Find where the given text appears and provide that cell's center as (x, y) coordinate. 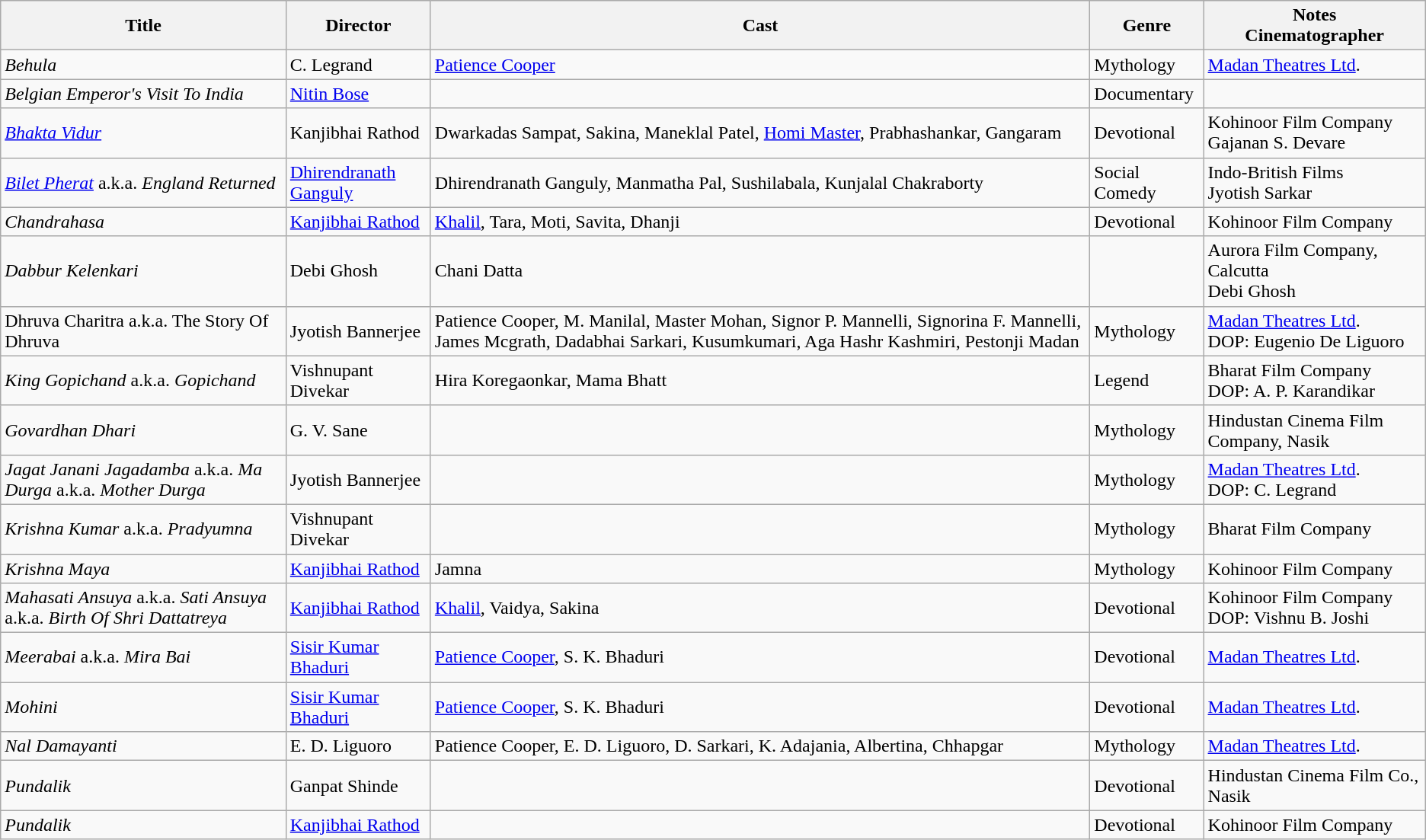
Debi Ghosh (358, 271)
Khalil, Tara, Moti, Savita, Dhanji (760, 222)
Indo-British FilmsJyotish Sarkar (1315, 183)
Mahasati Ansuya a.k.a. Sati Ansuya a.k.a. Birth Of Shri Dattatreya (143, 608)
Mohini (143, 707)
C. Legrand (358, 65)
Krishna Kumar a.k.a. Pradyumna (143, 529)
Chandrahasa (143, 222)
King Gopichand a.k.a. Gopichand (143, 381)
E. D. Liguoro (358, 746)
Aurora Film Company, CalcuttaDebi Ghosh (1315, 271)
NotesCinematographer (1315, 26)
Director (358, 26)
Nitin Bose (358, 94)
Madan Theatres Ltd.DOP: C. Legrand (1315, 480)
Dhirendranath Ganguly, Manmatha Pal, Sushilabala, Kunjalal Chakraborty (760, 183)
Bilet Pherat a.k.a. England Returned (143, 183)
Cast (760, 26)
G. V. Sane (358, 430)
Bharat Film Company (1315, 529)
Bharat Film CompanyDOP: A. P. Karandikar (1315, 381)
Hindustan Cinema Film Company, Nasik (1315, 430)
Dabbur Kelenkari (143, 271)
Hira Koregaonkar, Mama Bhatt (760, 381)
Govardhan Dhari (143, 430)
Documentary (1147, 94)
Meerabai a.k.a. Mira Bai (143, 658)
Kohinoor Film CompanyDOP: Vishnu B. Joshi (1315, 608)
Dhirendranath Ganguly (358, 183)
Madan Theatres Ltd.DOP: Eugenio De Liguoro (1315, 331)
Patience Cooper, E. D. Liguoro, D. Sarkari, K. Adajania, Albertina, Chhapgar (760, 746)
Hindustan Cinema Film Co., Nasik (1315, 786)
Dhruva Charitra a.k.a. The Story Of Dhruva (143, 331)
Jamna (760, 569)
Bhakta Vidur (143, 133)
Title (143, 26)
Behula (143, 65)
Dwarkadas Sampat, Sakina, Maneklal Patel, Homi Master, Prabhashankar, Gangaram (760, 133)
Ganpat Shinde (358, 786)
Khalil, Vaidya, Sakina (760, 608)
Kohinoor Film Company Gajanan S. Devare (1315, 133)
Legend (1147, 381)
Patience Cooper (760, 65)
Chani Datta (760, 271)
Krishna Maya (143, 569)
Jagat Janani Jagadamba a.k.a. Ma Durga a.k.a. Mother Durga (143, 480)
Genre (1147, 26)
Social Comedy (1147, 183)
Belgian Emperor's Visit To India (143, 94)
Nal Damayanti (143, 746)
